Pinpoint the cell where the given text exists, returning its [X, Y] midpoint coordinate. 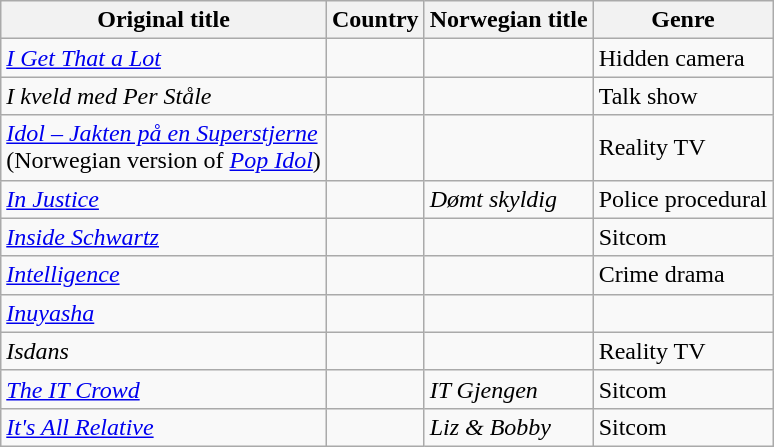
I kveld med Per Ståle [164, 96]
Inside Schwartz [164, 237]
I Get That a Lot [164, 58]
Police procedural [683, 199]
IT Gjengen [508, 389]
Original title [164, 20]
Crime drama [683, 275]
Country [375, 20]
Liz & Bobby [508, 427]
Intelligence [164, 275]
Inuyasha [164, 313]
Norwegian title [508, 20]
It's All Relative [164, 427]
Idol – Jakten på en Superstjerne(Norwegian version of Pop Idol) [164, 148]
Genre [683, 20]
The IT Crowd [164, 389]
Hidden camera [683, 58]
Dømt skyldig [508, 199]
Isdans [164, 351]
In Justice [164, 199]
Talk show [683, 96]
